Output the (X, Y) coordinate of the center of the cell containing the given text.  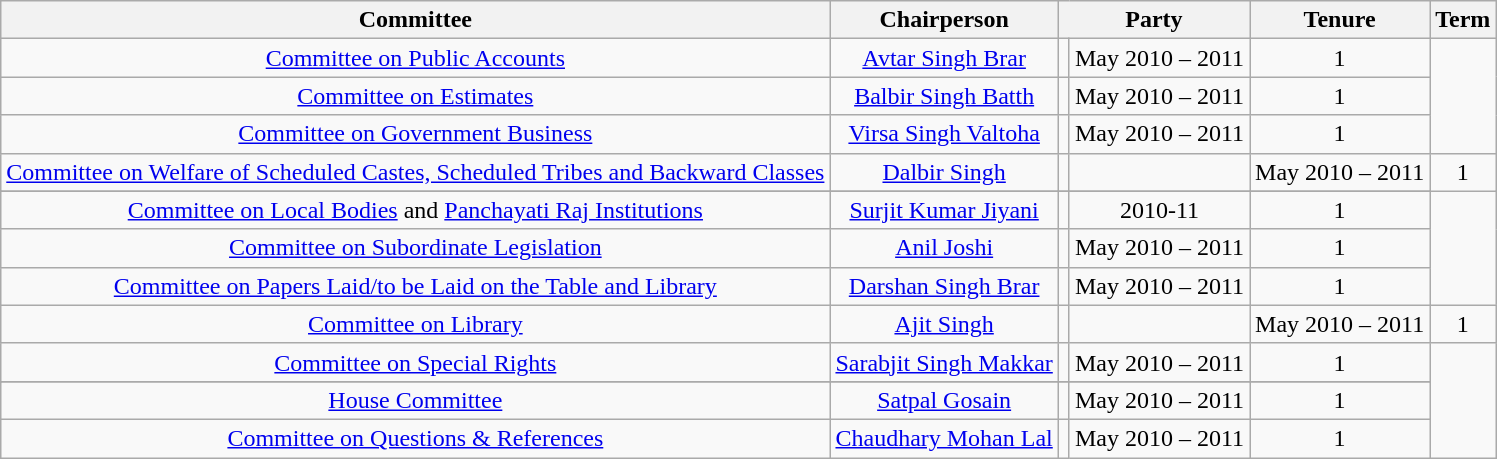
2010-11 (1159, 210)
Committee on Library (416, 324)
Anil Joshi (944, 248)
Avtar Singh Brar (944, 58)
Term (1463, 20)
Committee on Special Rights (416, 362)
Committee on Questions & References (416, 438)
Chaudhary Mohan Lal (944, 438)
Dalbir Singh (944, 172)
Committee on Local Bodies and Panchayati Raj Institutions (416, 210)
Surjit Kumar Jiyani (944, 210)
Balbir Singh Batth (944, 96)
Sarabjit Singh Makkar (944, 362)
Satpal Gosain (944, 400)
Ajit Singh (944, 324)
Committee (416, 20)
Committee on Public Accounts (416, 58)
House Committee (416, 400)
Committee on Estimates (416, 96)
Committee on Government Business (416, 134)
Committee on Papers Laid/to be Laid on the Table and Library (416, 286)
Chairperson (944, 20)
Virsa Singh Valtoha (944, 134)
Party (1154, 20)
Committee on Welfare of Scheduled Castes, Scheduled Tribes and Backward Classes (416, 172)
Darshan Singh Brar (944, 286)
Committee on Subordinate Legislation (416, 248)
Tenure (1340, 20)
